Extract the [X, Y] coordinate from the center of the cell holding the provided text.  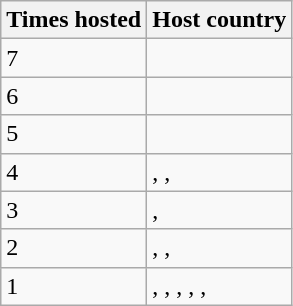
2 [74, 248]
5 [74, 134]
Times hosted [74, 20]
, [220, 210]
3 [74, 210]
6 [74, 96]
Host country [220, 20]
, , , , , [220, 286]
1 [74, 286]
4 [74, 172]
7 [74, 58]
